Provide the (x, y) coordinate of the cell's center where the given text is located.  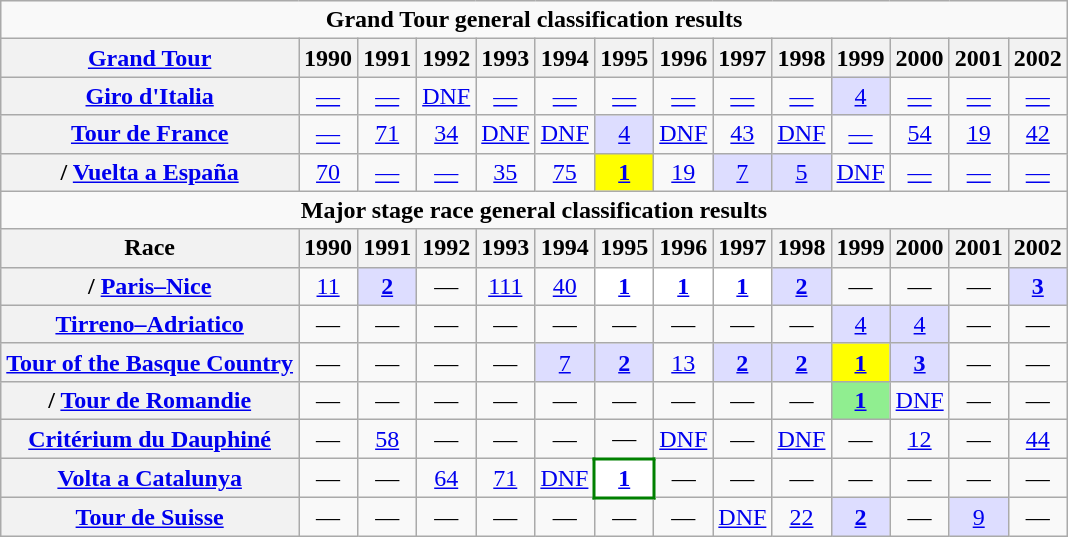
Race (150, 248)
/ Tour de Romandie (150, 400)
/ Paris–Nice (150, 286)
34 (446, 134)
58 (388, 438)
9 (978, 518)
64 (446, 478)
13 (684, 362)
43 (742, 134)
70 (328, 172)
Volta a Catalunya (150, 478)
Tour of the Basque Country (150, 362)
44 (1038, 438)
Grand Tour (150, 58)
Grand Tour general classification results (534, 20)
42 (1038, 134)
54 (920, 134)
75 (565, 172)
Critérium du Dauphiné (150, 438)
111 (506, 286)
22 (802, 518)
Major stage race general classification results (534, 210)
Tour de Suisse (150, 518)
12 (920, 438)
40 (565, 286)
11 (328, 286)
5 (802, 172)
Tour de France (150, 134)
35 (506, 172)
Tirreno–Adriatico (150, 324)
/ Vuelta a España (150, 172)
Giro d'Italia (150, 96)
